Output the (X, Y) coordinate of the center of the cell containing the given text.  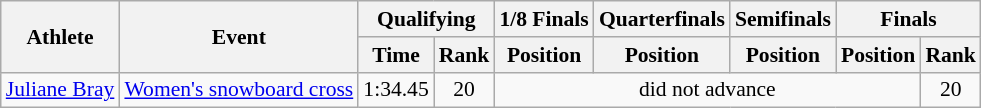
Women's snowboard cross (238, 90)
Qualifying (426, 19)
Quarterfinals (662, 19)
Event (238, 36)
Time (396, 55)
Finals (908, 19)
Juliane Bray (60, 90)
Athlete (60, 36)
1/8 Finals (544, 19)
1:34.45 (396, 90)
did not advance (707, 90)
Semifinals (783, 19)
